Determine the [x, y] coordinate at the center of the cell enclosing the given text.  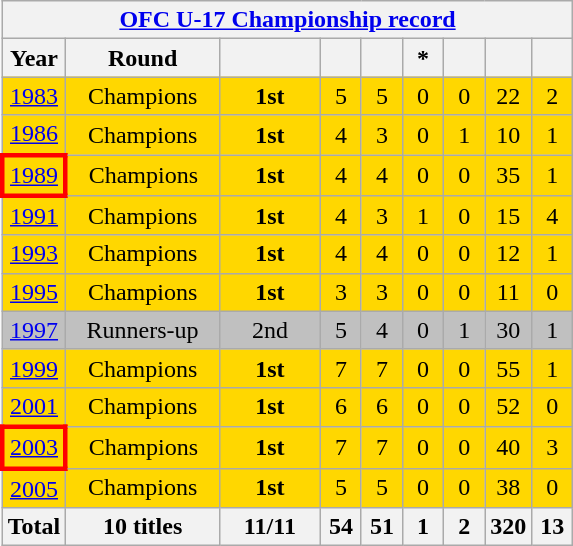
13 [552, 527]
1991 [34, 216]
1993 [34, 254]
55 [508, 368]
51 [382, 527]
15 [508, 216]
1986 [34, 135]
2003 [34, 448]
38 [508, 488]
54 [340, 527]
11 [508, 292]
Runners-up [143, 330]
2001 [34, 407]
1983 [34, 96]
1999 [34, 368]
320 [508, 527]
12 [508, 254]
OFC U-17 Championship record [288, 20]
* [424, 58]
Year [34, 58]
11/11 [270, 527]
2nd [270, 330]
10 titles [143, 527]
1989 [34, 174]
Total [34, 527]
10 [508, 135]
52 [508, 407]
35 [508, 174]
22 [508, 96]
1995 [34, 292]
1997 [34, 330]
40 [508, 448]
2005 [34, 488]
Round [143, 58]
30 [508, 330]
